Output the (X, Y) coordinate of the center of the cell containing the given text.  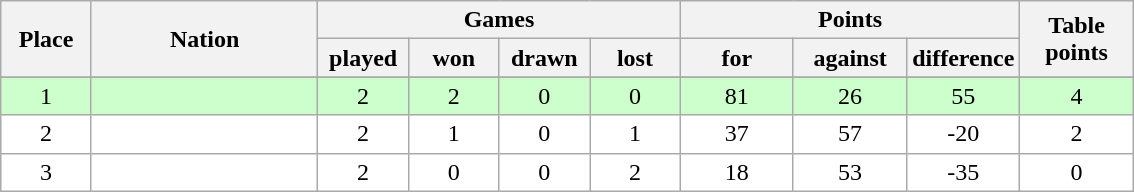
3 (46, 172)
26 (850, 96)
difference (964, 58)
18 (736, 172)
57 (850, 134)
Games (499, 20)
against (850, 58)
drawn (544, 58)
55 (964, 96)
for (736, 58)
53 (850, 172)
Nation (204, 39)
-20 (964, 134)
37 (736, 134)
4 (1076, 96)
lost (636, 58)
81 (736, 96)
Tablepoints (1076, 39)
Points (850, 20)
-35 (964, 172)
won (454, 58)
played (364, 58)
Place (46, 39)
